Extract the (X, Y) coordinate from the center of the cell holding the provided text.  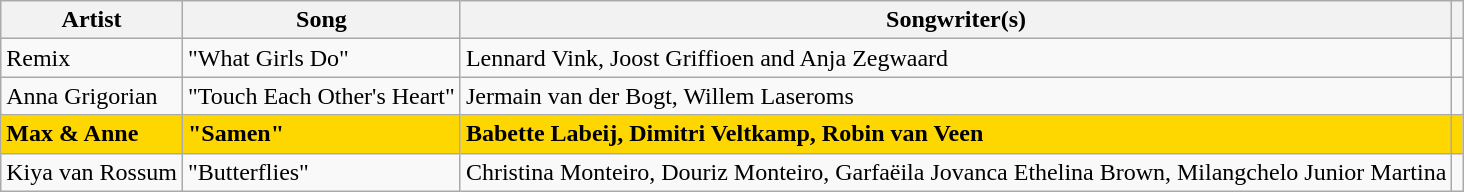
Babette Labeij, Dimitri Veltkamp, Robin van Veen (956, 134)
Remix (92, 58)
Song (321, 20)
Songwriter(s) (956, 20)
Christina Monteiro, Douriz Monteiro, Garfaёila Jovanca Ethelina Brown, Milangchelo Junior Martina (956, 172)
Anna Grigorian (92, 96)
"Butterflies" (321, 172)
Lennard Vink, Joost Griffioen and Anja Zegwaard (956, 58)
Jermain van der Bogt, Willem Laseroms (956, 96)
Kiya van Rossum (92, 172)
"Touch Each Other's Heart" (321, 96)
"What Girls Do" (321, 58)
"Samen" (321, 134)
Artist (92, 20)
Max & Anne (92, 134)
